Pinpoint the cell where the given text exists, returning its (X, Y) midpoint coordinate. 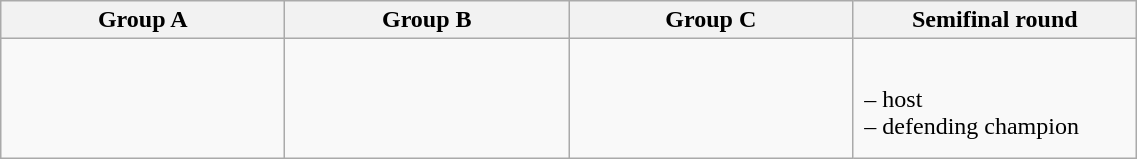
Group B (427, 20)
Group C (711, 20)
Group A (143, 20)
Semifinal round (995, 20)
– host – defending champion (995, 98)
